Locate the cell with the specified text and output its [X, Y] center coordinate. 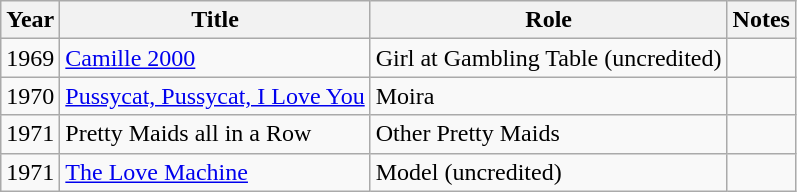
Notes [761, 20]
Role [548, 20]
1969 [30, 58]
1970 [30, 96]
The Love Machine [215, 172]
Pussycat, Pussycat, I Love You [215, 96]
Moira [548, 96]
Year [30, 20]
Model (uncredited) [548, 172]
Camille 2000 [215, 58]
Title [215, 20]
Other Pretty Maids [548, 134]
Pretty Maids all in a Row [215, 134]
Girl at Gambling Table (uncredited) [548, 58]
